Determine the (X, Y) coordinate at the center of the cell enclosing the given text.  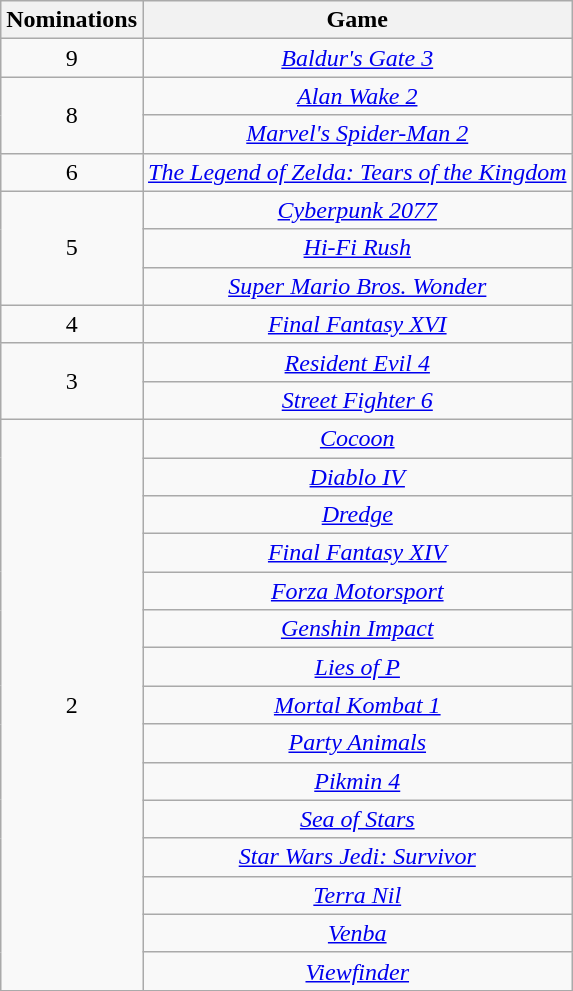
Genshin Impact (357, 629)
The Legend of Zelda: Tears of the Kingdom (357, 172)
Forza Motorsport (357, 591)
Super Mario Bros. Wonder (357, 286)
Lies of P (357, 667)
Cyberpunk 2077 (357, 210)
Street Fighter 6 (357, 400)
Viewfinder (357, 971)
6 (72, 172)
Cocoon (357, 438)
Star Wars Jedi: Survivor (357, 857)
Venba (357, 933)
8 (72, 115)
Final Fantasy XVI (357, 324)
4 (72, 324)
Baldur's Gate 3 (357, 58)
Pikmin 4 (357, 781)
2 (72, 704)
Dredge (357, 515)
Sea of Stars (357, 819)
Party Animals (357, 743)
Nominations (72, 20)
Hi-Fi Rush (357, 248)
5 (72, 248)
Final Fantasy XIV (357, 553)
Mortal Kombat 1 (357, 705)
Marvel's Spider-Man 2 (357, 134)
Game (357, 20)
Alan Wake 2 (357, 96)
Resident Evil 4 (357, 362)
9 (72, 58)
Terra Nil (357, 895)
Diablo IV (357, 477)
3 (72, 381)
